Provide the (x, y) coordinate of the cell's center where the given text is located.  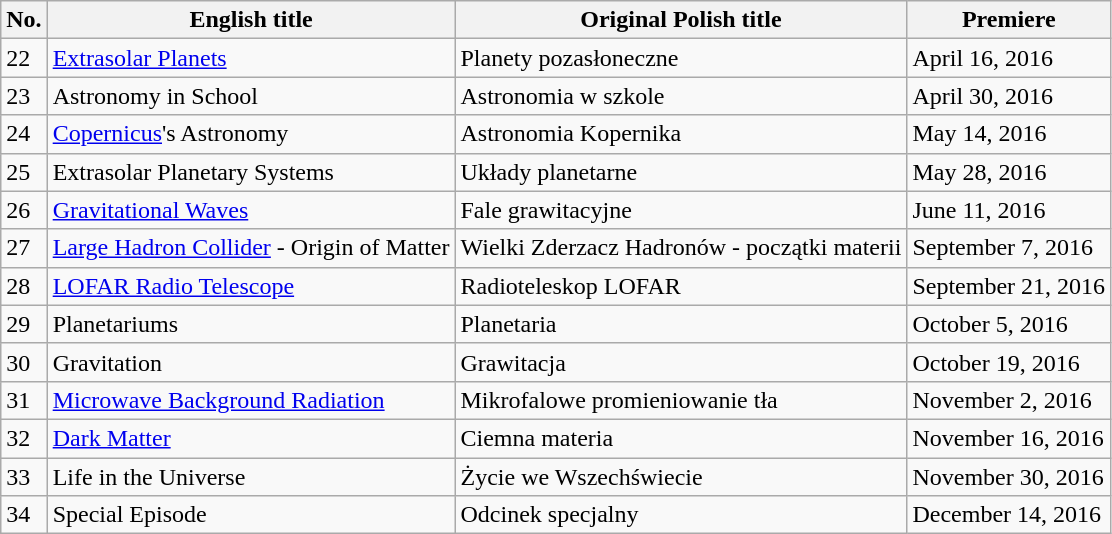
Copernicus's Astronomy (251, 134)
October 19, 2016 (1009, 362)
October 5, 2016 (1009, 324)
Fale grawitacyjne (681, 210)
May 28, 2016 (1009, 172)
Planetariums (251, 324)
Microwave Background Radiation (251, 400)
Życie we Wszechświecie (681, 477)
September 21, 2016 (1009, 286)
29 (24, 324)
Gravitation (251, 362)
November 2, 2016 (1009, 400)
26 (24, 210)
Special Episode (251, 515)
32 (24, 438)
25 (24, 172)
Układy planetarne (681, 172)
Original Polish title (681, 20)
English title (251, 20)
Premiere (1009, 20)
Ciemna materia (681, 438)
Astronomia w szkole (681, 96)
November 30, 2016 (1009, 477)
22 (24, 58)
28 (24, 286)
Gravitational Waves (251, 210)
Extrasolar Planets (251, 58)
Mikrofalowe promieniowanie tła (681, 400)
Planetaria (681, 324)
LOFAR Radio Telescope (251, 286)
Planety pozasłoneczne (681, 58)
27 (24, 248)
November 16, 2016 (1009, 438)
23 (24, 96)
Odcinek specjalny (681, 515)
Grawitacja (681, 362)
34 (24, 515)
May 14, 2016 (1009, 134)
June 11, 2016 (1009, 210)
Dark Matter (251, 438)
April 30, 2016 (1009, 96)
September 7, 2016 (1009, 248)
Radioteleskop LOFAR (681, 286)
Life in the Universe (251, 477)
Astronomy in School (251, 96)
Extrasolar Planetary Systems (251, 172)
31 (24, 400)
33 (24, 477)
April 16, 2016 (1009, 58)
No. (24, 20)
24 (24, 134)
Astronomia Kopernika (681, 134)
December 14, 2016 (1009, 515)
30 (24, 362)
Wielki Zderzacz Hadronów - początki materii (681, 248)
Large Hadron Collider - Origin of Matter (251, 248)
